Return [x, y] of the center of cell containing provided text 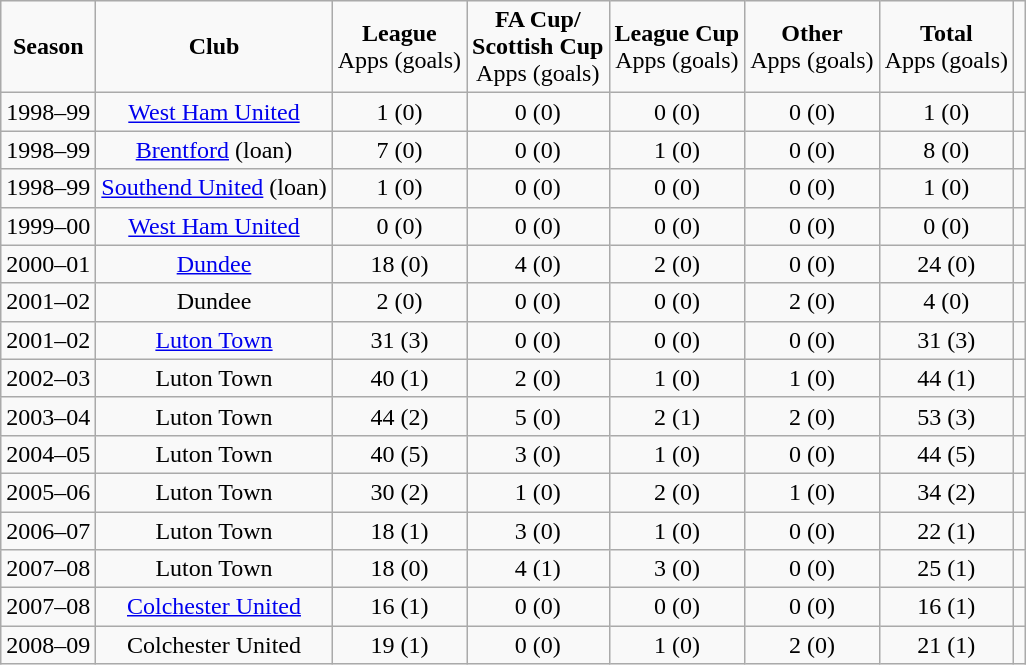
1999–00 [48, 226]
34 (2) [946, 492]
40 (1) [399, 378]
7 (0) [399, 150]
LeagueApps (goals) [399, 47]
8 (0) [946, 150]
24 (0) [946, 264]
53 (3) [946, 416]
2002–03 [48, 378]
FA Cup/Scottish CupApps (goals) [538, 47]
2004–05 [48, 454]
25 (1) [946, 569]
League CupApps (goals) [677, 47]
OtherApps (goals) [812, 47]
44 (5) [946, 454]
2005–06 [48, 492]
2003–04 [48, 416]
2006–07 [48, 531]
19 (1) [399, 645]
5 (0) [538, 416]
TotalApps (goals) [946, 47]
30 (2) [399, 492]
44 (2) [399, 416]
2 (1) [677, 416]
2008–09 [48, 645]
4 (1) [538, 569]
40 (5) [399, 454]
18 (1) [399, 531]
44 (1) [946, 378]
2000–01 [48, 264]
21 (1) [946, 645]
Southend United (loan) [214, 188]
22 (1) [946, 531]
Club [214, 47]
Season [48, 47]
Brentford (loan) [214, 150]
